Scan for the cell matching the given text and deliver its [X, Y] coordinate at center. 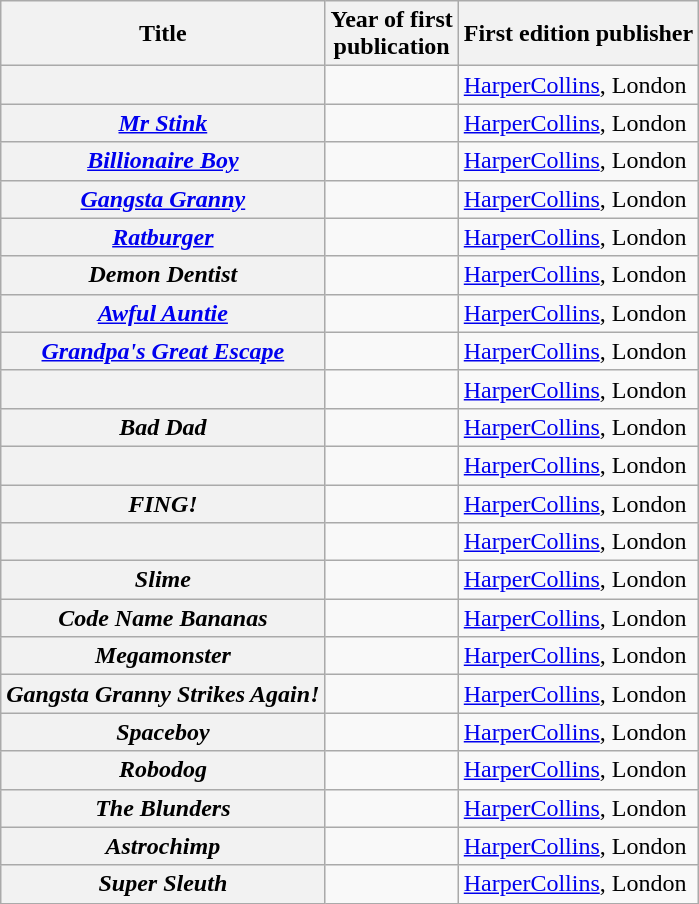
Awful Auntie [163, 313]
Title [163, 34]
Robodog [163, 770]
Gangsta Granny Strikes Again! [163, 694]
Ratburger [163, 237]
Demon Dentist [163, 275]
Slime [163, 580]
Spaceboy [163, 732]
Grandpa's Great Escape [163, 351]
Bad Dad [163, 427]
Super Sleuth [163, 884]
First edition publisher [578, 34]
Megamonster [163, 656]
Astrochimp [163, 846]
Year of firstpublication [392, 34]
Gangsta Granny [163, 199]
Code Name Bananas [163, 618]
The Blunders [163, 808]
Mr Stink [163, 123]
Billionaire Boy [163, 161]
FING! [163, 503]
